Capture the cell that displays the provided text and extract its [x, y] central coordinate. 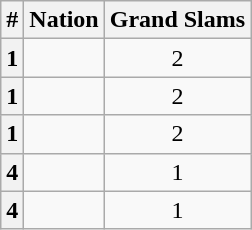
Nation [64, 20]
# [12, 20]
Grand Slams [177, 20]
